Locate the cell with the specified text and output its (X, Y) center coordinate. 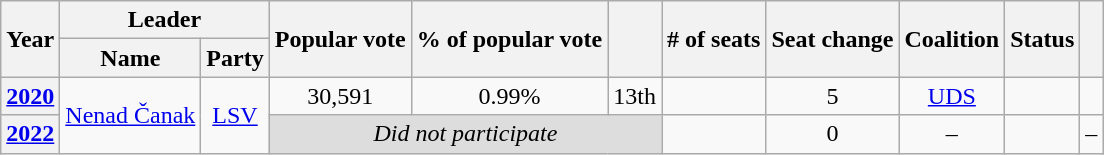
2022 (30, 134)
Did not participate (465, 134)
30,591 (340, 96)
Popular vote (340, 39)
Name (130, 58)
UDS (952, 96)
LSV (235, 115)
0.99% (510, 96)
% of popular vote (510, 39)
# of seats (714, 39)
Year (30, 39)
Party (235, 58)
Nenad Čanak (130, 115)
0 (832, 134)
Status (1042, 39)
13th (635, 96)
Leader (164, 20)
5 (832, 96)
Seat change (832, 39)
2020 (30, 96)
Coalition (952, 39)
